Search for the cell housing the specified text and yield its (x, y) center coordinate. 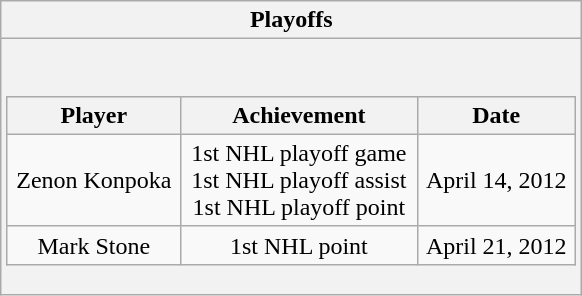
Date (496, 115)
Playoffs (292, 20)
Mark Stone (94, 245)
1st NHL point (299, 245)
1st NHL playoff game1st NHL playoff assist1st NHL playoff point (299, 180)
Player (94, 115)
Achievement (299, 115)
April 14, 2012 (496, 180)
April 21, 2012 (496, 245)
Zenon Konpoka (94, 180)
